Search for the cell housing the specified text and yield its [x, y] center coordinate. 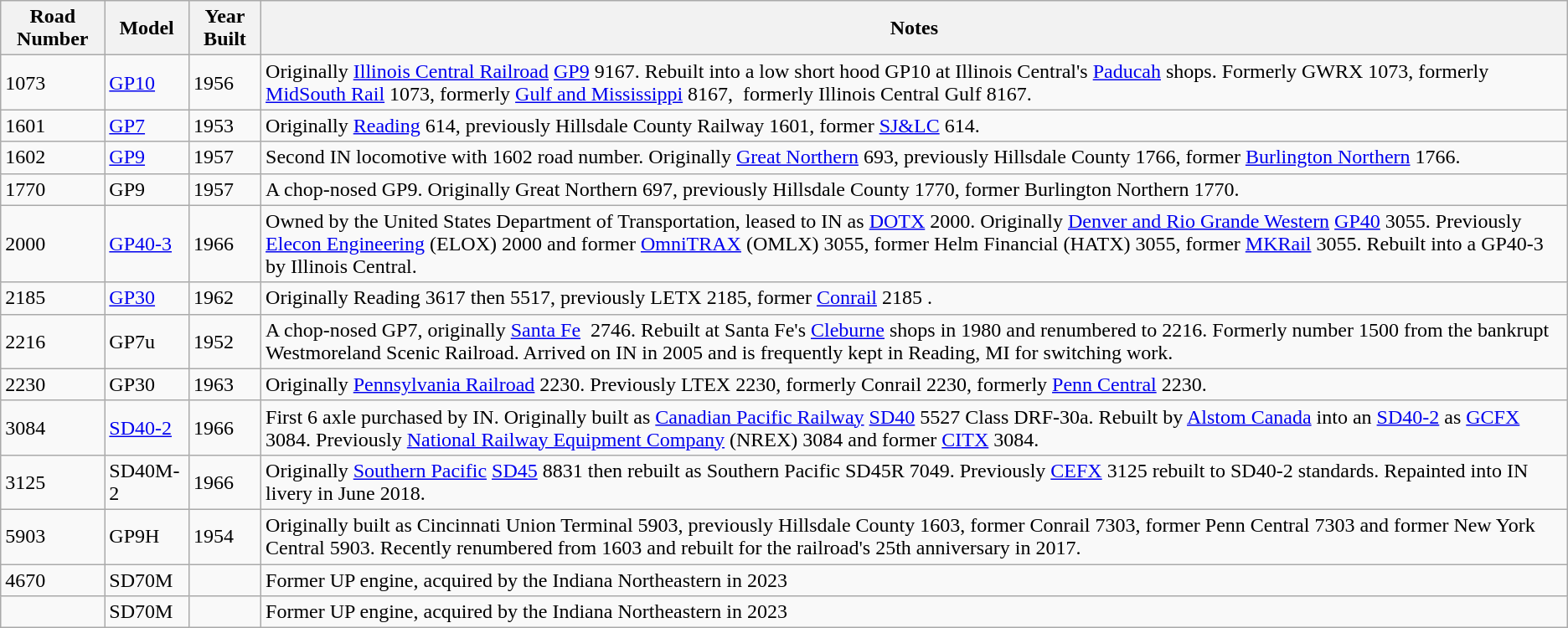
2185 [53, 298]
Road Number [53, 28]
1962 [224, 298]
3125 [53, 482]
GP40-3 [147, 244]
GP9H [147, 536]
3084 [53, 427]
SD40M-2 [147, 482]
1601 [53, 126]
4670 [53, 580]
Model [147, 28]
Second IN locomotive with 1602 road number. Originally Great Northern 693, previously Hillsdale County 1766, former Burlington Northern 1766. [915, 157]
Originally Pennsylvania Railroad 2230. Previously LTEX 2230, formerly Conrail 2230, formerly Penn Central 2230. [915, 384]
1602 [53, 157]
SD40-2 [147, 427]
Originally Reading 614, previously Hillsdale County Railway 1601, former SJ&LC 614. [915, 126]
1954 [224, 536]
1963 [224, 384]
GP7u [147, 342]
1073 [53, 82]
2216 [53, 342]
1953 [224, 126]
Originally Reading 3617 then 5517, previously LETX 2185, former Conrail 2185 . [915, 298]
2000 [53, 244]
1952 [224, 342]
1956 [224, 82]
2230 [53, 384]
5903 [53, 536]
Year Built [224, 28]
GP10 [147, 82]
A chop-nosed GP9. Originally Great Northern 697, previously Hillsdale County 1770, former Burlington Northern 1770. [915, 189]
Notes [915, 28]
1770 [53, 189]
GP7 [147, 126]
